Output the [x, y] coordinate of the center of the cell containing the given text.  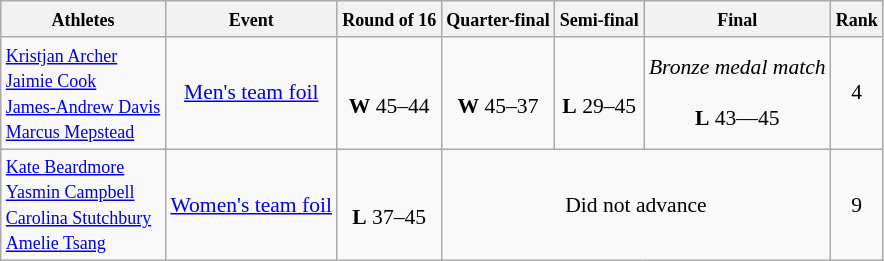
9 [857, 205]
W 45–44 [389, 93]
L 29–45 [600, 93]
Athletes [84, 19]
Rank [857, 19]
Did not advance [636, 205]
L 37–45 [389, 205]
4 [857, 93]
Round of 16 [389, 19]
Quarter-final [498, 19]
Final [738, 19]
Event [251, 19]
Women's team foil [251, 205]
Bronze medal matchL 43—45 [738, 93]
Kate BeardmoreYasmin CampbellCarolina StutchburyAmelie Tsang [84, 205]
Men's team foil [251, 93]
Semi-final [600, 19]
W 45–37 [498, 93]
Kristjan ArcherJaimie CookJames-Andrew DavisMarcus Mepstead [84, 93]
